Extract the (x, y) coordinate from the center of the cell holding the provided text.  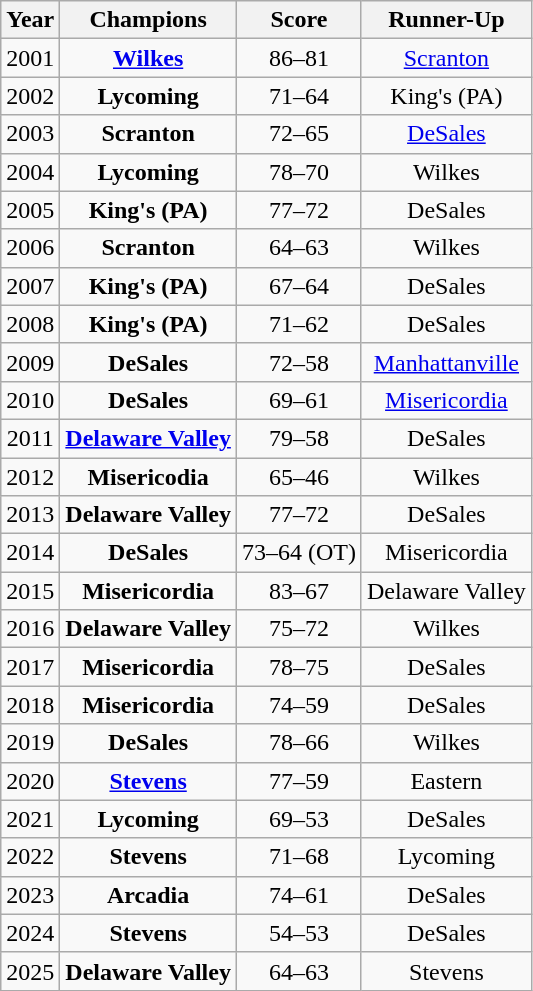
2008 (30, 324)
Score (298, 20)
72–58 (298, 362)
2020 (30, 781)
2018 (30, 705)
2025 (30, 971)
78–70 (298, 172)
2022 (30, 857)
2004 (30, 172)
2012 (30, 477)
2017 (30, 667)
54–53 (298, 933)
79–58 (298, 438)
Misericodia (148, 477)
2009 (30, 362)
Manhattanville (446, 362)
2002 (30, 96)
2014 (30, 553)
Eastern (446, 781)
2001 (30, 58)
67–64 (298, 286)
2005 (30, 210)
78–66 (298, 743)
2023 (30, 895)
2015 (30, 591)
72–65 (298, 134)
65–46 (298, 477)
Arcadia (148, 895)
2010 (30, 400)
Runner-Up (446, 20)
2016 (30, 629)
69–53 (298, 819)
Champions (148, 20)
74–61 (298, 895)
69–61 (298, 400)
2006 (30, 248)
2011 (30, 438)
2024 (30, 933)
74–59 (298, 705)
75–72 (298, 629)
71–64 (298, 96)
Year (30, 20)
71–68 (298, 857)
2013 (30, 515)
71–62 (298, 324)
73–64 (OT) (298, 553)
2021 (30, 819)
83–67 (298, 591)
2003 (30, 134)
86–81 (298, 58)
2019 (30, 743)
78–75 (298, 667)
2007 (30, 286)
77–59 (298, 781)
